Detect which cell encompasses the target text, then output its [x, y] center coordinate. 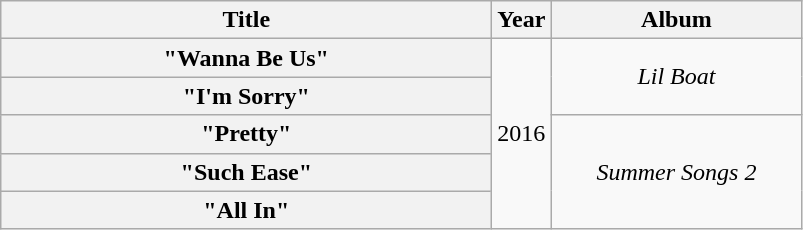
Lil Boat [676, 77]
Album [676, 20]
"Such Ease" [246, 172]
Title [246, 20]
"Wanna Be Us" [246, 58]
"I'm Sorry" [246, 96]
"Pretty" [246, 134]
Summer Songs 2 [676, 172]
Year [522, 20]
"All In" [246, 210]
2016 [522, 134]
